For the text-containing cell, return its midpoint in (X, Y) coordinate format. 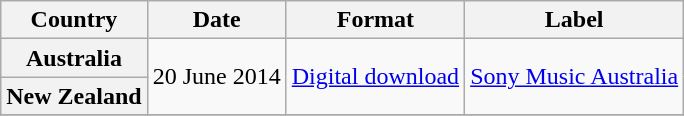
Sony Music Australia (574, 77)
Format (375, 20)
Date (216, 20)
Label (574, 20)
20 June 2014 (216, 77)
Country (74, 20)
Australia (74, 58)
Digital download (375, 77)
New Zealand (74, 96)
